Locate the cell with the specified text and output its (x, y) center coordinate. 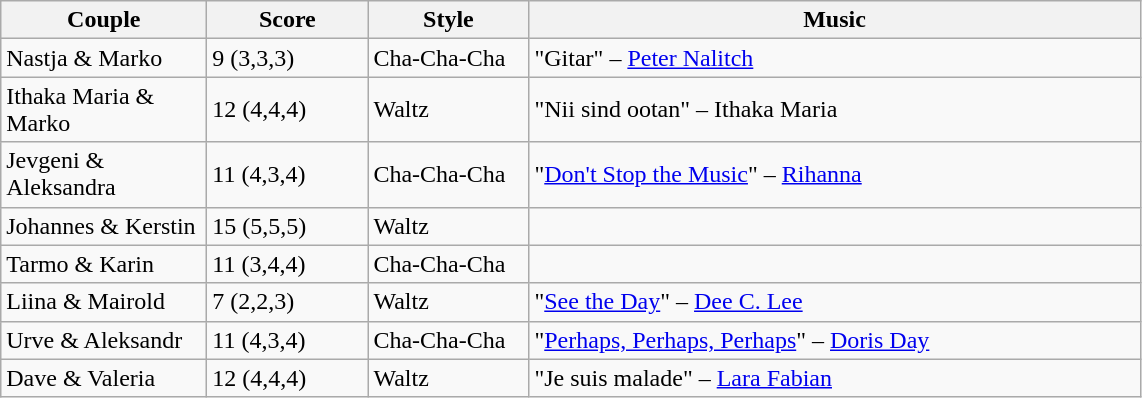
Score (288, 20)
Jevgeni & Aleksandra (104, 174)
9 (3,3,3) (288, 58)
"Gitar" – Peter Nalitch (834, 58)
15 (5,5,5) (288, 226)
Nastja & Marko (104, 58)
Liina & Mairold (104, 302)
Music (834, 20)
"See the Day" – Dee C. Lee (834, 302)
"Don't Stop the Music" – Rihanna (834, 174)
"Nii sind ootan" – Ithaka Maria (834, 110)
Urve & Aleksandr (104, 340)
Couple (104, 20)
Ithaka Maria & Marko (104, 110)
"Je suis malade" – Lara Fabian (834, 378)
7 (2,2,3) (288, 302)
Johannes & Kerstin (104, 226)
11 (3,4,4) (288, 264)
Style (448, 20)
Tarmo & Karin (104, 264)
"Perhaps, Perhaps, Perhaps" – Doris Day (834, 340)
Dave & Valeria (104, 378)
